Locate the cell with the specified text and output its (X, Y) center coordinate. 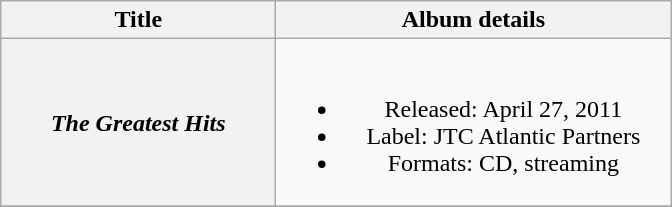
Title (138, 20)
Released: April 27, 2011Label: JTC Atlantic PartnersFormats: CD, streaming (474, 122)
The Greatest Hits (138, 122)
Album details (474, 20)
